Output the (X, Y) coordinate of the center of the cell containing the given text.  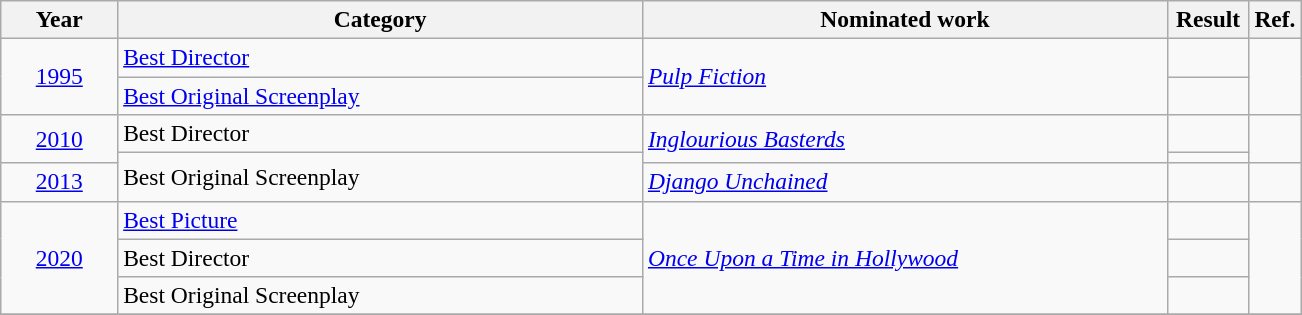
Nominated work (906, 19)
2013 (60, 182)
Once Upon a Time in Hollywood (906, 258)
Django Unchained (906, 182)
Ref. (1275, 19)
2020 (60, 258)
1995 (60, 76)
Result (1208, 19)
Category (380, 19)
Year (60, 19)
Best Picture (380, 220)
2010 (60, 138)
Pulp Fiction (906, 76)
Inglourious Basterds (906, 138)
